From the cell containing the given text, extract its center point as [x, y] coordinate. 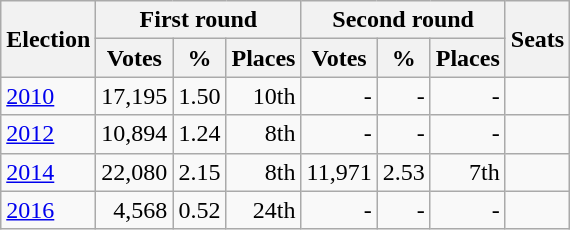
First round [198, 20]
0.52 [200, 210]
24th [264, 210]
Election [48, 39]
1.50 [200, 96]
22,080 [134, 172]
2.53 [404, 172]
11,971 [339, 172]
1.24 [200, 134]
7th [468, 172]
10,894 [134, 134]
2010 [48, 96]
17,195 [134, 96]
Second round [403, 20]
2.15 [200, 172]
2016 [48, 210]
2012 [48, 134]
4,568 [134, 210]
2014 [48, 172]
Seats [537, 39]
10th [264, 96]
